Extract the (x, y) coordinate from the center of the cell holding the provided text.  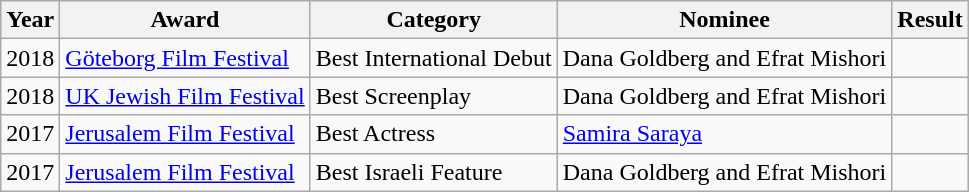
Best Actress (434, 134)
Category (434, 20)
Göteborg Film Festival (185, 58)
Best International Debut (434, 58)
Samira Saraya (724, 134)
Best Screenplay (434, 96)
Nominee (724, 20)
Result (930, 20)
Award (185, 20)
UK Jewish Film Festival (185, 96)
Year (30, 20)
Best Israeli Feature (434, 172)
